Identify which cell holds the provided text, then report its [x, y] central coordinate. 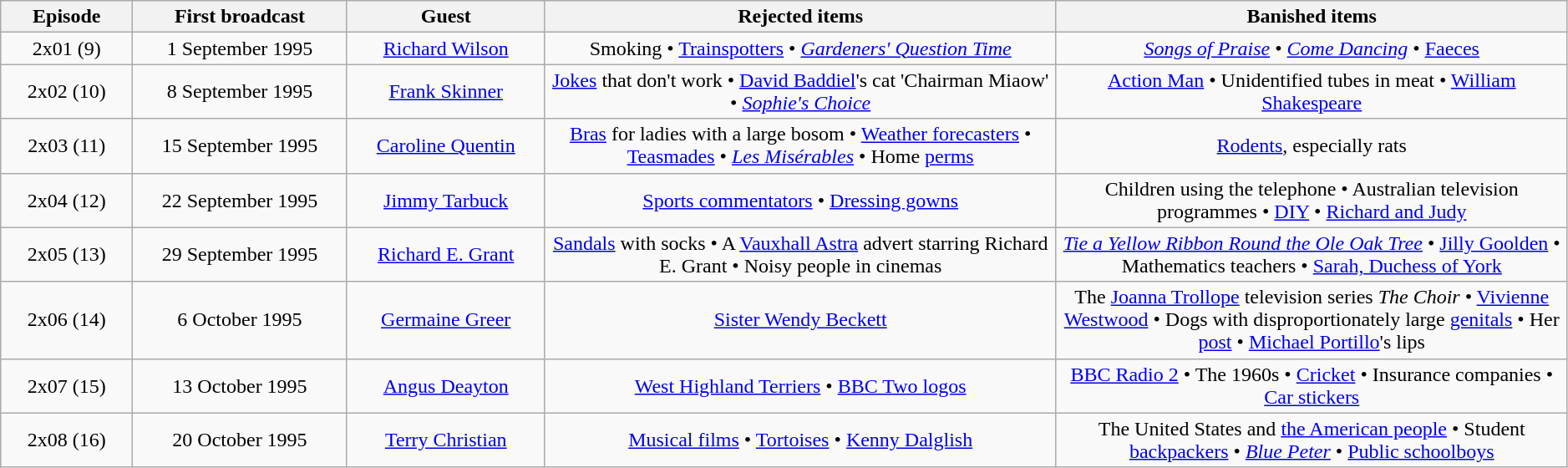
Terry Christian [446, 440]
Caroline Quentin [446, 145]
BBC Radio 2 • The 1960s • Cricket • Insurance companies • Car stickers [1312, 386]
Richard E. Grant [446, 254]
Richard Wilson [446, 48]
Bras for ladies with a large bosom • Weather forecasters • Teasmades • Les Misérables • Home perms [800, 145]
2x04 (12) [67, 201]
Sports commentators • Dressing gowns [800, 201]
Guest [446, 17]
Action Man • Unidentified tubes in meat • William Shakespeare [1312, 92]
Frank Skinner [446, 92]
6 October 1995 [241, 320]
20 October 1995 [241, 440]
The United States and the American people • Student backpackers • Blue Peter • Public schoolboys [1312, 440]
Tie a Yellow Ribbon Round the Ole Oak Tree • Jilly Goolden • Mathematics teachers • Sarah, Duchess of York [1312, 254]
Smoking • Trainspotters • Gardeners' Question Time [800, 48]
2x05 (13) [67, 254]
22 September 1995 [241, 201]
Germaine Greer [446, 320]
2x01 (9) [67, 48]
Jimmy Tarbuck [446, 201]
Rejected items [800, 17]
29 September 1995 [241, 254]
1 September 1995 [241, 48]
2x06 (14) [67, 320]
2x02 (10) [67, 92]
Banished items [1312, 17]
Sandals with socks • A Vauxhall Astra advert starring Richard E. Grant • Noisy people in cinemas [800, 254]
13 October 1995 [241, 386]
Children using the telephone • Australian television programmes • DIY • Richard and Judy [1312, 201]
Sister Wendy Beckett [800, 320]
Jokes that don't work • David Baddiel's cat 'Chairman Miaow' • Sophie's Choice [800, 92]
West Highland Terriers • BBC Two logos [800, 386]
Musical films • Tortoises • Kenny Dalglish [800, 440]
Angus Deayton [446, 386]
15 September 1995 [241, 145]
2x07 (15) [67, 386]
Episode [67, 17]
First broadcast [241, 17]
8 September 1995 [241, 92]
Rodents, especially rats [1312, 145]
2x08 (16) [67, 440]
Songs of Praise • Come Dancing • Faeces [1312, 48]
2x03 (11) [67, 145]
